Determine the [x, y] coordinate at the center of the cell enclosing the given text.  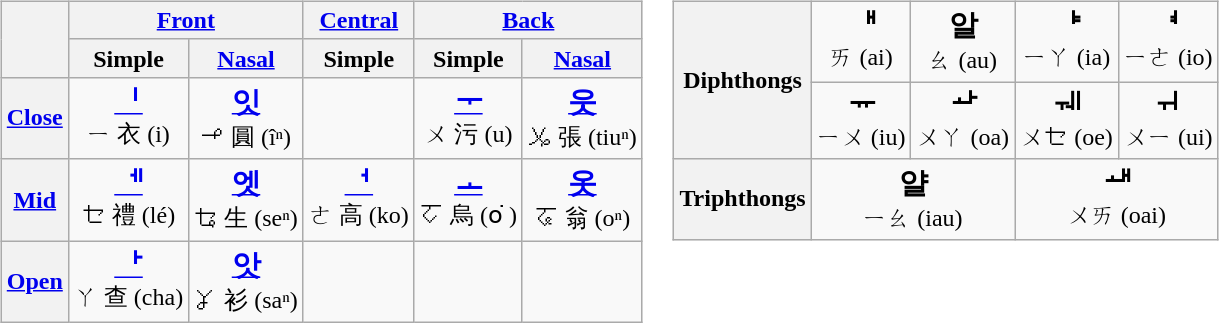
ᅢ ㄞ (ai) [861, 42]
ᅡ ㄚ 查 (cha) [128, 281]
ᅲ ㄧㄨ (iu) [861, 121]
Close [34, 118]
Mid [34, 200]
ᅦ ㆤ 禮 (lé) [128, 200]
ᅪ ㄨㄚ (oa) [963, 121]
앗 ㆩ 衫 (saⁿ) [246, 281]
Central [358, 20]
엣 ㆥ 生 (seⁿ) [246, 200]
Diphthongs [742, 80]
ᅩ ㆦ 烏 (o͘ ) [468, 200]
ᅣ ㄧㄚ (ia) [1067, 42]
ᅱ ㄨㄧ (ui) [1168, 121]
ᅰ ㄨㆤ (oe) [1067, 121]
ᅥ ㄜ 高 (ko) [358, 200]
알 ㄠ (au) [963, 42]
ᅵ ㄧ 衣 (i) [128, 118]
ᅫ ㄨㄞ (oai) [1116, 199]
ᅧ ㄧㄜ (io) [1168, 42]
Back [528, 20]
얄 ㄧㄠ (iau) [912, 199]
웃 ㆫ 張 (tiuⁿ) [582, 118]
잇 ㆪ 圓 (îⁿ) [246, 118]
Open [34, 281]
ᅮ ㄨ 污 (u) [468, 118]
옷 ㆧ 翁 (oⁿ) [582, 200]
Front [186, 20]
Triphthongs [742, 199]
